Extract the (x, y) coordinate from the center of the cell holding the provided text.  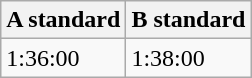
B standard (188, 20)
A standard (64, 20)
1:36:00 (64, 58)
1:38:00 (188, 58)
